Search for the cell housing the specified text and yield its [x, y] center coordinate. 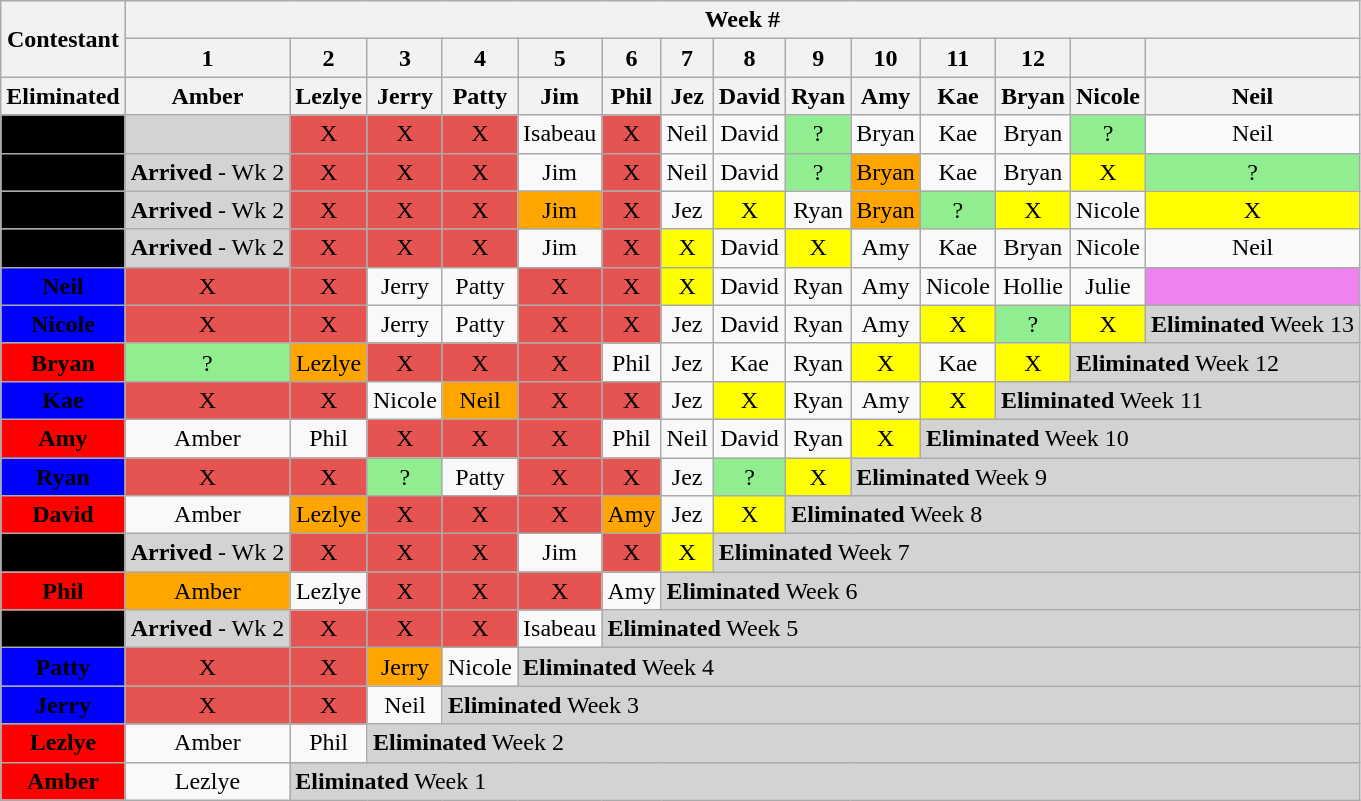
12 [1032, 58]
Eliminated Week 2 [863, 743]
Eliminated Week 11 [1177, 400]
7 [687, 58]
Contestant [63, 39]
Eliminated Week 3 [900, 705]
6 [632, 58]
9 [818, 58]
11 [958, 58]
Eliminated Week 9 [1106, 477]
5 [560, 58]
Eliminated Week 7 [1036, 553]
Week # [742, 20]
Eliminated Week 10 [1140, 438]
Eliminated Week 5 [981, 629]
4 [480, 58]
Eliminated Week 13 [1253, 324]
Eliminated Week 8 [1073, 515]
8 [749, 58]
3 [404, 58]
Eliminated Week 4 [939, 667]
Eliminated Week 6 [1010, 591]
Bill [63, 134]
Eliminated Week 12 [1214, 362]
Eliminated [63, 96]
1 [208, 58]
10 [886, 58]
Eliminated Week 1 [825, 781]
2 [329, 58]
